From the cell containing the given text, extract its center point as [X, Y] coordinate. 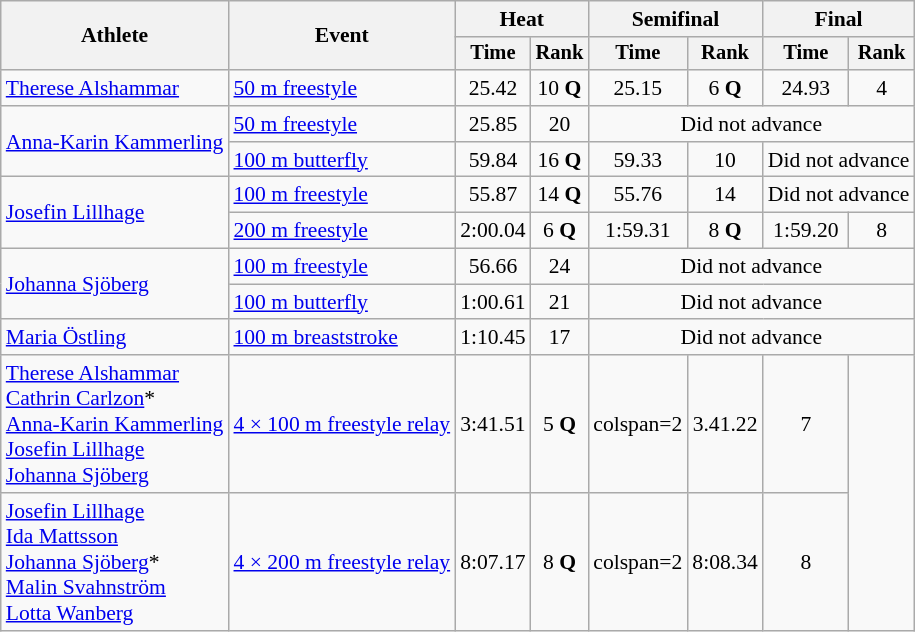
25.85 [492, 124]
21 [560, 302]
Event [342, 36]
200 m freestyle [342, 231]
Anna-Karin Kammerling [115, 142]
17 [560, 338]
59.33 [638, 160]
7 [806, 424]
55.76 [638, 195]
Semifinal [676, 19]
20 [560, 124]
56.66 [492, 267]
Final [839, 19]
Heat [522, 19]
1:59.20 [806, 231]
3:41.51 [492, 424]
10 Q [560, 88]
Josefin Lillhage [115, 212]
1:59.31 [638, 231]
2:00.04 [492, 231]
Therese Alshammar [115, 88]
16 Q [560, 160]
1:10.45 [492, 338]
59.84 [492, 160]
24.93 [806, 88]
8:07.17 [492, 562]
Therese AlshammarCathrin Carlzon*Anna-Karin KammerlingJosefin LillhageJohanna Sjöberg [115, 424]
100 m breaststroke [342, 338]
Josefin LillhageIda MattssonJohanna Sjöberg*Malin SvahnströmLotta Wanberg [115, 562]
14 [724, 195]
1:00.61 [492, 302]
4 × 100 m freestyle relay [342, 424]
55.87 [492, 195]
Athlete [115, 36]
4 [882, 88]
8:08.34 [724, 562]
14 Q [560, 195]
Johanna Sjöberg [115, 284]
24 [560, 267]
25.42 [492, 88]
3.41.22 [724, 424]
4 × 200 m freestyle relay [342, 562]
5 Q [560, 424]
10 [724, 160]
Maria Östling [115, 338]
25.15 [638, 88]
